Provide the (x, y) coordinate of the cell's center where the given text is located.  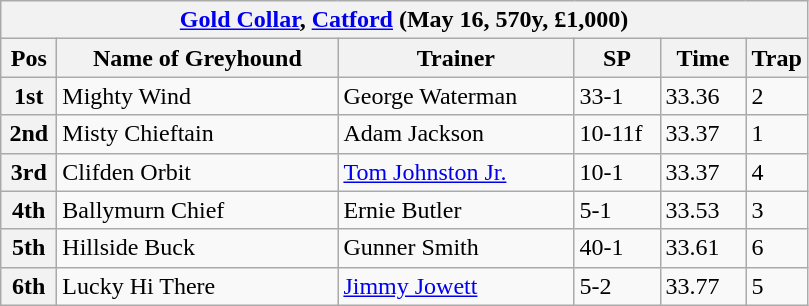
Mighty Wind (198, 96)
4th (29, 210)
Hillside Buck (198, 248)
5 (776, 286)
3 (776, 210)
5-2 (617, 286)
Pos (29, 58)
10-1 (617, 172)
Name of Greyhound (198, 58)
3rd (29, 172)
1st (29, 96)
2 (776, 96)
33.36 (703, 96)
33.61 (703, 248)
33.53 (703, 210)
George Waterman (456, 96)
33.77 (703, 286)
Tom Johnston Jr. (456, 172)
Gold Collar, Catford (May 16, 570y, £1,000) (404, 20)
10-11f (617, 134)
SP (617, 58)
40-1 (617, 248)
5-1 (617, 210)
6th (29, 286)
Adam Jackson (456, 134)
Misty Chieftain (198, 134)
4 (776, 172)
Gunner Smith (456, 248)
Trainer (456, 58)
Clifden Orbit (198, 172)
2nd (29, 134)
Jimmy Jowett (456, 286)
33-1 (617, 96)
Ballymurn Chief (198, 210)
1 (776, 134)
6 (776, 248)
5th (29, 248)
Lucky Hi There (198, 286)
Ernie Butler (456, 210)
Trap (776, 58)
Time (703, 58)
